Provide the (X, Y) coordinate of the cell's center where the given text is located.  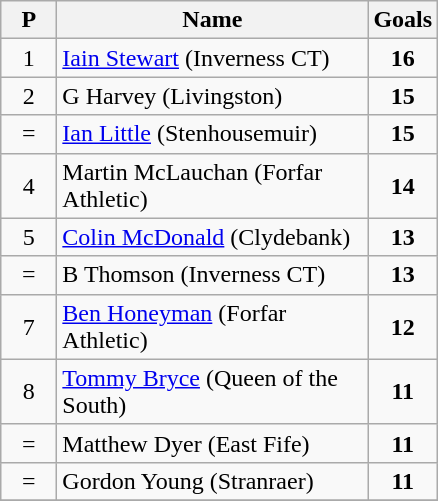
Tommy Bryce (Queen of the South) (212, 392)
Martin McLauchan (Forfar Athletic) (212, 186)
7 (29, 326)
1 (29, 58)
2 (29, 96)
Gordon Young (Stranraer) (212, 481)
8 (29, 392)
G Harvey (Livingston) (212, 96)
16 (403, 58)
Name (212, 20)
Ben Honeyman (Forfar Athletic) (212, 326)
Colin McDonald (Clydebank) (212, 237)
B Thomson (Inverness CT) (212, 275)
P (29, 20)
14 (403, 186)
Ian Little (Stenhousemuir) (212, 134)
Iain Stewart (Inverness CT) (212, 58)
5 (29, 237)
Matthew Dyer (East Fife) (212, 443)
12 (403, 326)
Goals (403, 20)
4 (29, 186)
